Provide the (X, Y) coordinate of the cell's center where the given text is located.  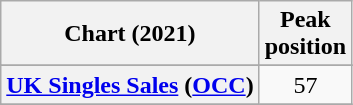
UK Singles Sales (OCC) (130, 85)
Chart (2021) (130, 34)
Peakposition (305, 34)
57 (305, 85)
